Detect which cell encompasses the target text, then output its [x, y] center coordinate. 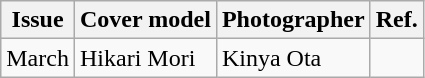
Issue [38, 20]
Kinya Ota [293, 58]
March [38, 58]
Ref. [396, 20]
Cover model [145, 20]
Hikari Mori [145, 58]
Photographer [293, 20]
